Extract the (X, Y) coordinate from the center of the cell holding the provided text.  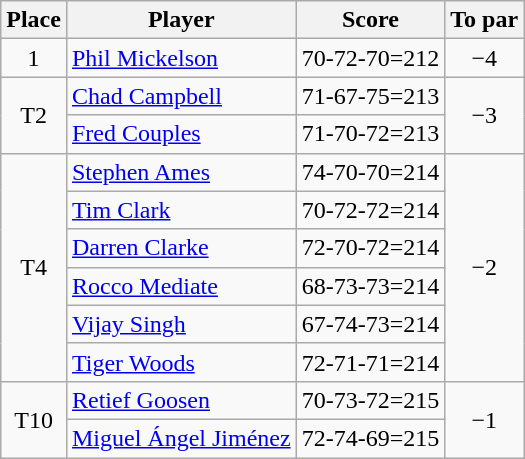
Miguel Ángel Jiménez (181, 438)
T10 (34, 419)
−2 (484, 267)
68-73-73=214 (370, 286)
Rocco Mediate (181, 286)
Fred Couples (181, 134)
67-74-73=214 (370, 324)
−1 (484, 419)
−3 (484, 115)
71-70-72=213 (370, 134)
71-67-75=213 (370, 96)
To par (484, 20)
Tiger Woods (181, 362)
T2 (34, 115)
Place (34, 20)
Chad Campbell (181, 96)
74-70-70=214 (370, 172)
Stephen Ames (181, 172)
72-74-69=215 (370, 438)
Vijay Singh (181, 324)
Score (370, 20)
Darren Clarke (181, 248)
Tim Clark (181, 210)
T4 (34, 267)
70-72-70=212 (370, 58)
Player (181, 20)
Phil Mickelson (181, 58)
72-70-72=214 (370, 248)
70-72-72=214 (370, 210)
72-71-71=214 (370, 362)
70-73-72=215 (370, 400)
−4 (484, 58)
1 (34, 58)
Retief Goosen (181, 400)
